Provide the (X, Y) coordinate of the cell's center where the given text is located.  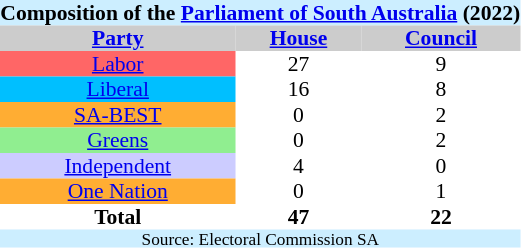
Greens (118, 140)
47 (298, 217)
House (298, 38)
16 (298, 89)
Total (118, 217)
Party (118, 38)
Labor (118, 64)
Source: Electoral Commission SA (260, 238)
Composition of the Parliament of South Australia (2022) (260, 13)
27 (298, 64)
8 (441, 89)
SA-BEST (118, 115)
4 (298, 166)
1 (441, 191)
Independent (118, 166)
Liberal (118, 89)
9 (441, 64)
One Nation (118, 191)
Council (441, 38)
22 (441, 217)
